Determine the (X, Y) coordinate at the center of the cell enclosing the given text.  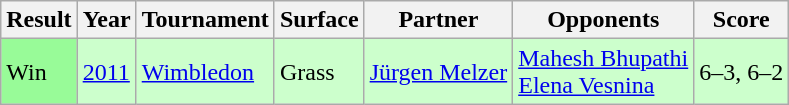
Tournament (205, 20)
Score (742, 20)
Opponents (604, 20)
6–3, 6–2 (742, 72)
Result (39, 20)
Mahesh Bhupathi Elena Vesnina (604, 72)
Grass (319, 72)
Jürgen Melzer (438, 72)
Year (106, 20)
Win (39, 72)
2011 (106, 72)
Partner (438, 20)
Surface (319, 20)
Wimbledon (205, 72)
